Detect which cell encompasses the target text, then output its (X, Y) center coordinate. 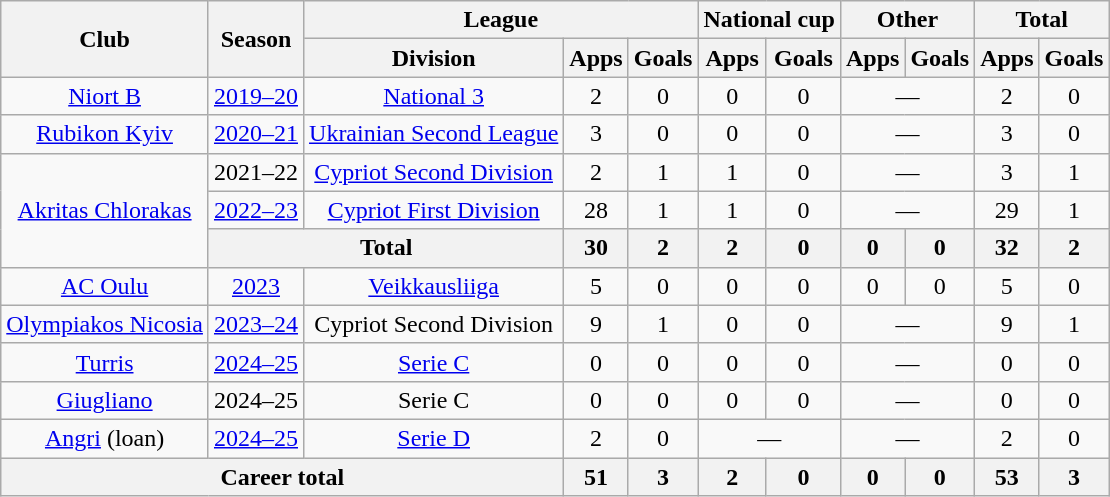
League (501, 20)
Career total (282, 477)
Cypriot First Division (434, 210)
2021–22 (256, 172)
National cup (769, 20)
Other (907, 20)
2023–24 (256, 324)
2022–23 (256, 210)
Club (105, 39)
Division (434, 58)
Akritas Chlorakas (105, 210)
2019–20 (256, 96)
51 (596, 477)
Olympiakos Nicosia (105, 324)
28 (596, 210)
Veikkausliiga (434, 286)
AC Oulu (105, 286)
32 (1007, 248)
National 3 (434, 96)
Season (256, 39)
Rubikon Kyiv (105, 134)
Ukrainian Second League (434, 134)
30 (596, 248)
29 (1007, 210)
Turris (105, 362)
2023 (256, 286)
Niort B (105, 96)
2020–21 (256, 134)
Angri (loan) (105, 438)
Serie D (434, 438)
53 (1007, 477)
Giugliano (105, 400)
